Provide the [X, Y] coordinate of the cell's center where the given text is located.  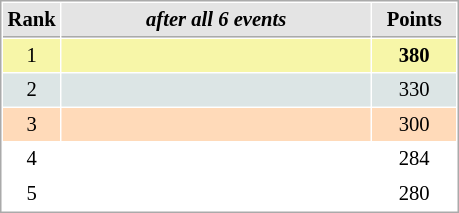
4 [32, 158]
284 [414, 158]
380 [414, 56]
3 [32, 124]
after all 6 events [216, 20]
Rank [32, 20]
280 [414, 194]
Points [414, 20]
1 [32, 56]
2 [32, 90]
330 [414, 90]
300 [414, 124]
5 [32, 194]
